Scan for the cell matching the given text and deliver its (x, y) coordinate at center. 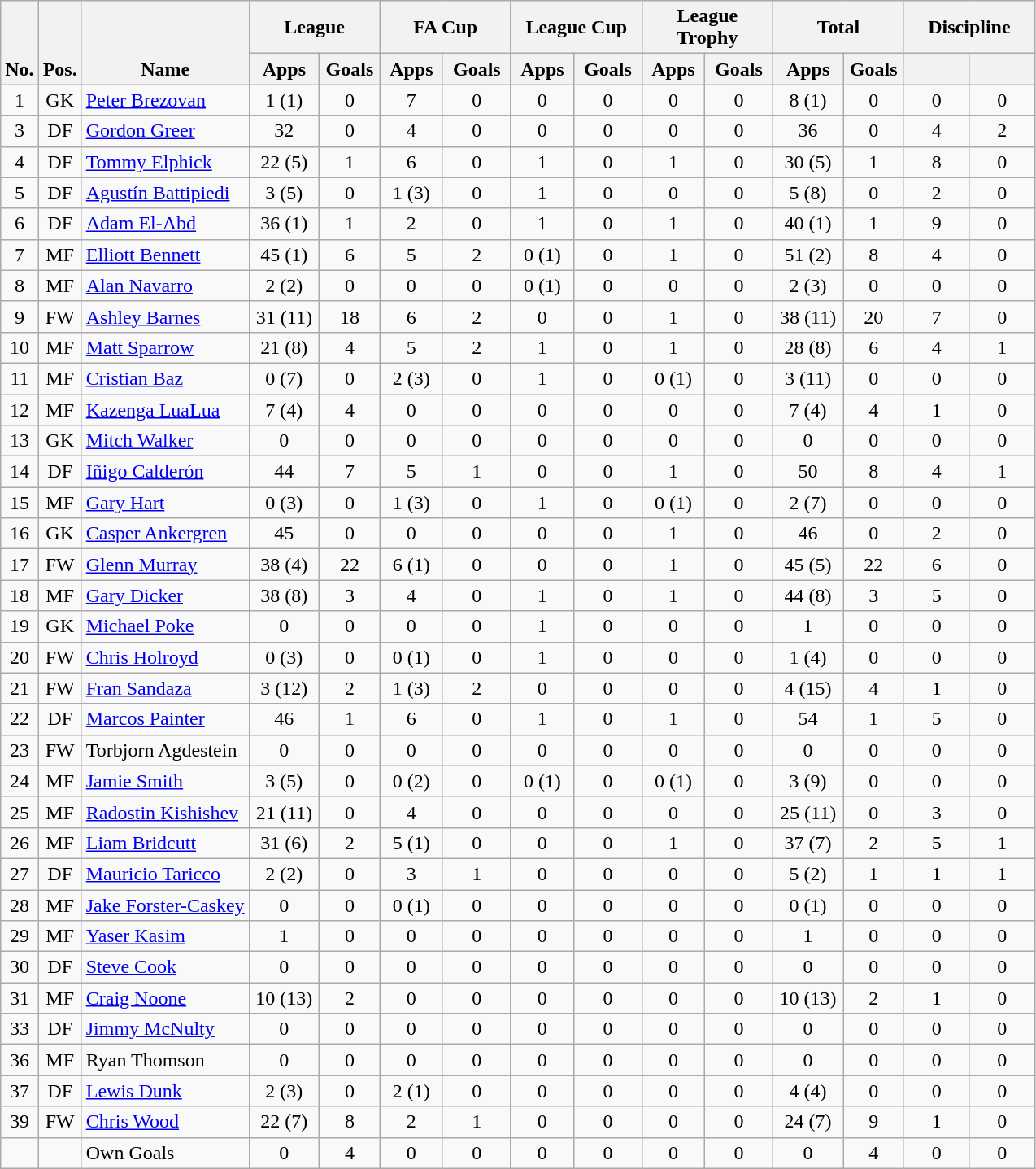
Jamie Smith (165, 781)
16 (20, 534)
2 (7) (808, 503)
Own Goals (165, 1153)
3 (12) (285, 688)
37 (7) (808, 843)
Matt Sparrow (165, 347)
Pos. (60, 42)
0 (7) (285, 378)
League Trophy (707, 28)
Jimmy McNulty (165, 1029)
4 (4) (808, 1091)
38 (8) (285, 595)
2 (1) (411, 1091)
17 (20, 565)
29 (20, 936)
50 (808, 472)
Casper Ankergren (165, 534)
22 (5) (285, 162)
1 (1) (285, 100)
Tommy Elphick (165, 162)
Total (838, 28)
33 (20, 1029)
19 (20, 626)
21 (11) (285, 812)
Ashley Barnes (165, 316)
24 (7) (808, 1122)
38 (11) (808, 316)
21 (8) (285, 347)
6 (1) (411, 565)
0 (2) (411, 781)
45 (285, 534)
44 (8) (808, 595)
Cristian Baz (165, 378)
Discipline (969, 28)
12 (20, 409)
44 (285, 472)
31 (11) (285, 316)
Mitch Walker (165, 441)
28 (8) (808, 347)
51 (2) (808, 255)
1 (4) (808, 657)
Adam El-Abd (165, 224)
League Cup (576, 28)
Gary Dicker (165, 595)
25 (11) (808, 812)
Steve Cook (165, 967)
Ryan Thomson (165, 1060)
Alan Navarro (165, 286)
Craig Noone (165, 998)
40 (1) (808, 224)
32 (285, 131)
Torbjorn Agdestein (165, 750)
31 (6) (285, 843)
3 (11) (808, 378)
8 (1) (808, 100)
Gary Hart (165, 503)
11 (20, 378)
Marcos Painter (165, 719)
Lewis Dunk (165, 1091)
15 (20, 503)
14 (20, 472)
Glenn Murray (165, 565)
26 (20, 843)
League (314, 28)
Agustín Battipiedi (165, 193)
Peter Brezovan (165, 100)
13 (20, 441)
Michael Poke (165, 626)
30 (5) (808, 162)
Fran Sandaza (165, 688)
45 (1) (285, 255)
39 (20, 1122)
3 (9) (808, 781)
Gordon Greer (165, 131)
5 (2) (808, 874)
22 (7) (285, 1122)
Mauricio Taricco (165, 874)
Chris Wood (165, 1122)
21 (20, 688)
Iñigo Calderón (165, 472)
30 (20, 967)
27 (20, 874)
No. (20, 42)
5 (8) (808, 193)
23 (20, 750)
31 (20, 998)
Jake Forster-Caskey (165, 905)
FA Cup (446, 28)
10 (20, 347)
Chris Holroyd (165, 657)
25 (20, 812)
Name (165, 42)
54 (808, 719)
4 (15) (808, 688)
37 (20, 1091)
Yaser Kasim (165, 936)
24 (20, 781)
Elliott Bennett (165, 255)
28 (20, 905)
38 (4) (285, 565)
36 (1) (285, 224)
Liam Bridcutt (165, 843)
Kazenga LuaLua (165, 409)
5 (1) (411, 843)
45 (5) (808, 565)
Radostin Kishishev (165, 812)
